Return the (X, Y) coordinate for the center point of the cell that contains the specified text.  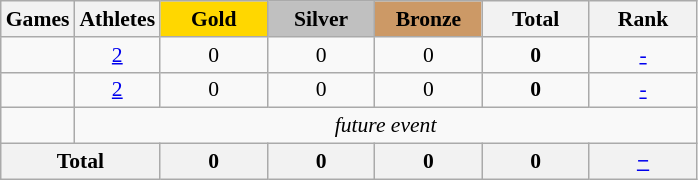
Silver (320, 19)
Athletes (117, 19)
future event (385, 126)
Gold (214, 19)
Rank (642, 19)
− (642, 162)
Games (38, 19)
Bronze (428, 19)
